Capture the cell that displays the provided text and extract its (x, y) central coordinate. 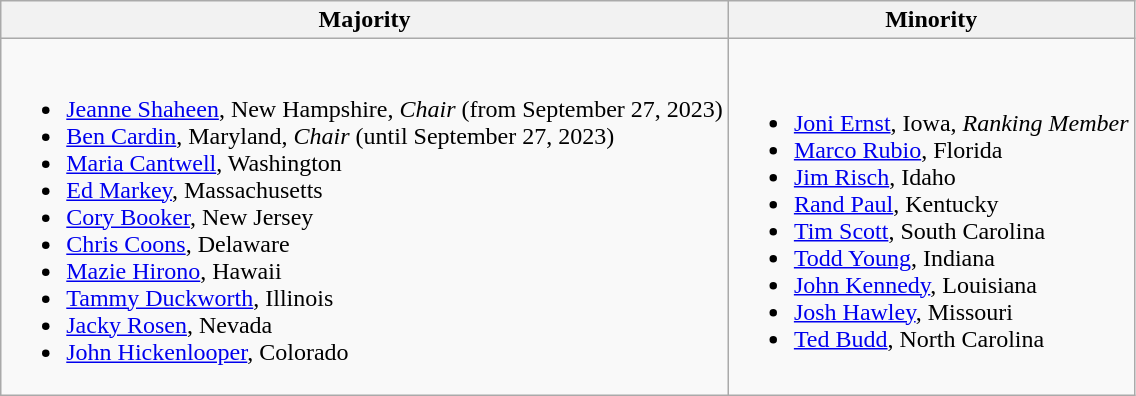
Majority (365, 20)
Minority (931, 20)
